From the cell containing the given text, extract its center point as [X, Y] coordinate. 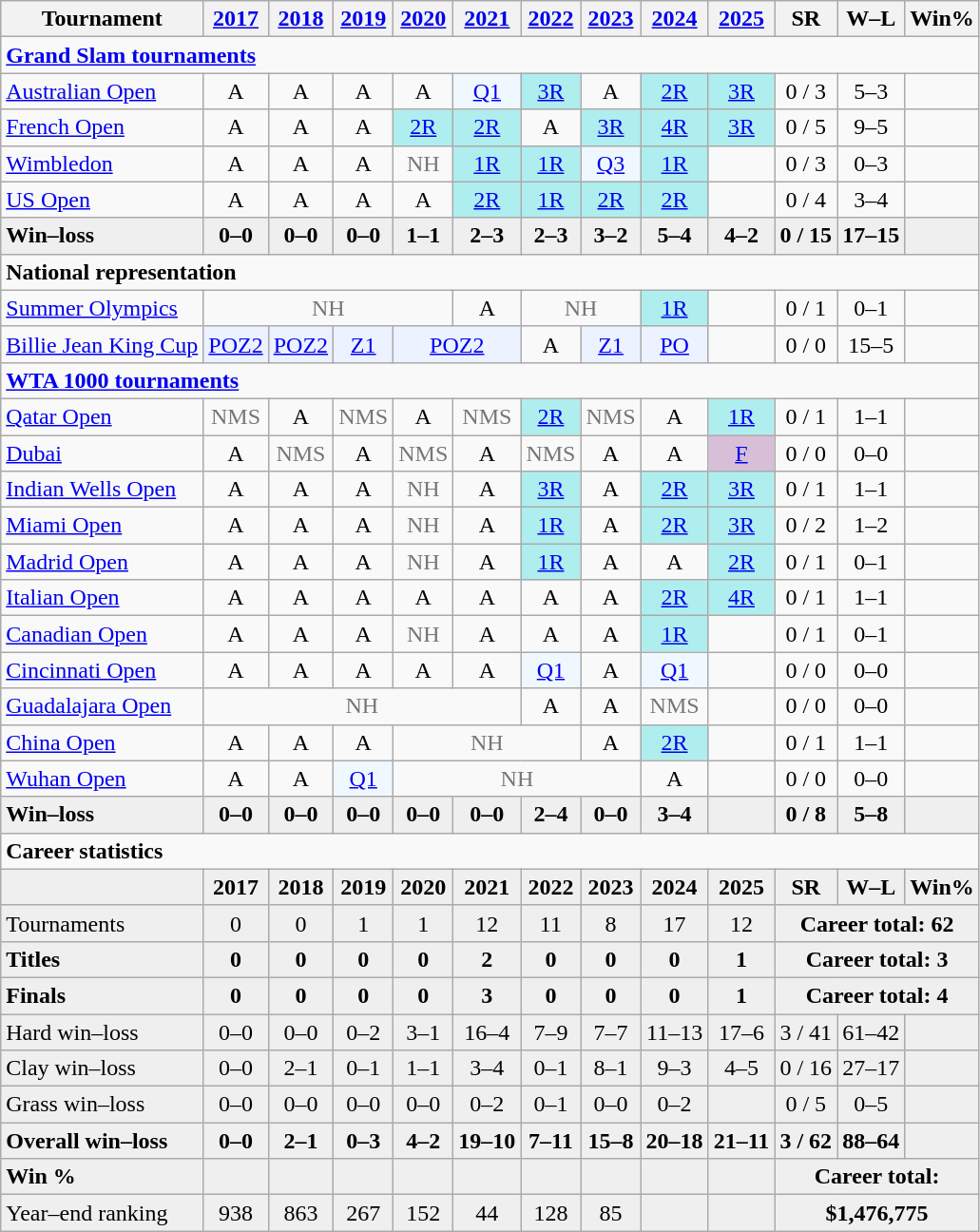
61–42 [871, 1031]
2–4 [551, 815]
China Open [103, 742]
152 [424, 1213]
3–2 [610, 236]
9–3 [675, 1068]
88–64 [871, 1141]
5–4 [675, 236]
Cincinnati Open [103, 670]
Guadalajara Open [103, 706]
Career total: [876, 1177]
Dubai [103, 453]
15–8 [610, 1141]
17–15 [871, 236]
863 [300, 1213]
8–1 [610, 1068]
4–5 [741, 1068]
Career total: 3 [876, 959]
Finals [103, 995]
$1,476,775 [876, 1213]
Career total: 62 [876, 923]
Titles [103, 959]
0 / 8 [806, 815]
Grass win–loss [103, 1105]
15–5 [871, 344]
0–5 [871, 1105]
0 / 15 [806, 236]
5–8 [871, 815]
Win % [103, 1177]
3 / 62 [806, 1141]
US Open [103, 200]
27–17 [871, 1068]
938 [236, 1213]
3 [487, 995]
Career statistics [490, 851]
1–2 [871, 526]
11 [551, 923]
PO [675, 344]
Italian Open [103, 598]
2 [487, 959]
7–9 [551, 1031]
3 / 41 [806, 1031]
Year–end ranking [103, 1213]
Madrid Open [103, 562]
7–7 [610, 1031]
Grand Slam tournaments [490, 55]
Qatar Open [103, 416]
Q3 [610, 164]
44 [487, 1213]
Tournaments [103, 923]
Billie Jean King Cup [103, 344]
Canadian Open [103, 634]
F [741, 453]
French Open [103, 127]
16–4 [487, 1031]
128 [551, 1213]
17–6 [741, 1031]
Miami Open [103, 526]
85 [610, 1213]
Career total: 4 [876, 995]
9–5 [871, 127]
Summer Olympics [103, 308]
19–10 [487, 1141]
0 / 4 [806, 200]
Overall win–loss [103, 1141]
20–18 [675, 1141]
0 / 16 [806, 1068]
267 [363, 1213]
0 / 2 [806, 526]
Hard win–loss [103, 1031]
Tournament [103, 19]
21–11 [741, 1141]
11–13 [675, 1031]
Australian Open [103, 91]
National representation [490, 272]
17 [675, 923]
Indian Wells Open [103, 490]
3–1 [424, 1031]
7–11 [551, 1141]
Wimbledon [103, 164]
Wuhan Open [103, 779]
8 [610, 923]
5–3 [871, 91]
WTA 1000 tournaments [490, 380]
Clay win–loss [103, 1068]
